For the text-containing cell, return its midpoint in (x, y) coordinate format. 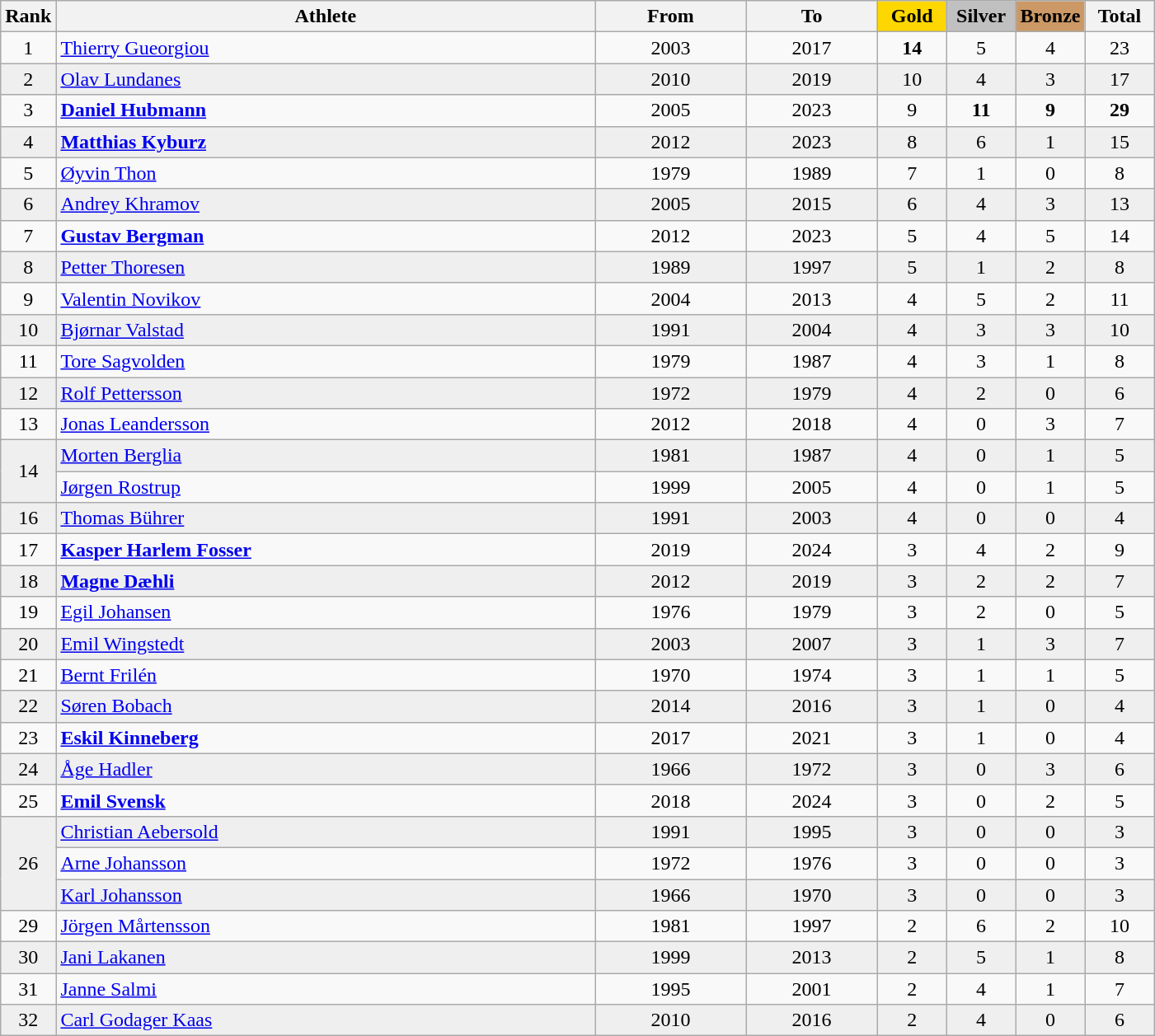
Christian Aebersold (326, 832)
22 (28, 706)
Rolf Pettersson (326, 393)
20 (28, 644)
Total (1120, 16)
Gustav Bergman (326, 236)
Thomas Bührer (326, 518)
Jani Lakanen (326, 958)
To (811, 16)
32 (28, 1020)
Jörgen Mårtensson (326, 926)
Jørgen Rostrup (326, 487)
Silver (981, 16)
2021 (811, 738)
Athlete (326, 16)
Matthias Kyburz (326, 142)
2014 (671, 706)
26 (28, 863)
Øyvin Thon (326, 173)
Arne Johansson (326, 863)
Kasper Harlem Fosser (326, 550)
30 (28, 958)
16 (28, 518)
Petter Thoresen (326, 267)
31 (28, 989)
Emil Svensk (326, 800)
Morten Berglia (326, 456)
18 (28, 581)
24 (28, 769)
1974 (811, 675)
12 (28, 393)
25 (28, 800)
Åge Hadler (326, 769)
Magne Dæhli (326, 581)
Egil Johansen (326, 612)
Carl Godager Kaas (326, 1020)
Olav Lundanes (326, 79)
Andrey Khramov (326, 204)
Janne Salmi (326, 989)
Bjørnar Valstad (326, 330)
2007 (811, 644)
Daniel Hubmann (326, 110)
Gold (912, 16)
From (671, 16)
2001 (811, 989)
Eskil Kinneberg (326, 738)
21 (28, 675)
19 (28, 612)
Rank (28, 16)
Bronze (1050, 16)
Valentin Novikov (326, 298)
Søren Bobach (326, 706)
Jonas Leandersson (326, 424)
15 (1120, 142)
Bernt Frilén (326, 675)
Tore Sagvolden (326, 361)
Karl Johansson (326, 894)
Emil Wingstedt (326, 644)
Thierry Gueorgiou (326, 48)
2015 (811, 204)
